For the text-containing cell, return its midpoint in (X, Y) coordinate format. 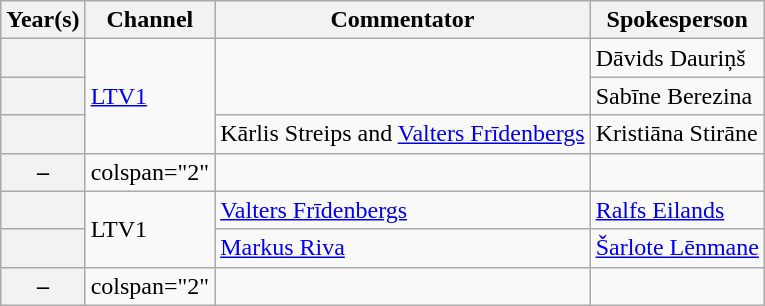
Spokesperson (677, 20)
Sabīne Berezina (677, 96)
Dāvids Dauriņš (677, 58)
Kārlis Streips and Valters Frīdenbergs (402, 134)
Year(s) (43, 20)
Ralfs Eilands (677, 210)
Valters Frīdenbergs (402, 210)
Markus Riva (402, 248)
Channel (150, 20)
Kristiāna Stirāne (677, 134)
Šarlote Lēnmane (677, 248)
Commentator (402, 20)
